Locate the cell with the specified text and output its (x, y) center coordinate. 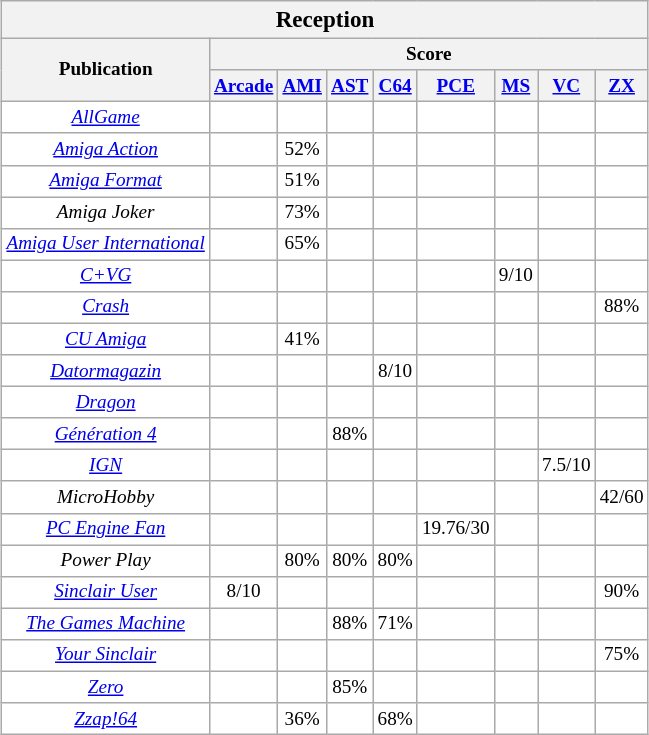
C64 (395, 86)
Power Play (106, 561)
73% (302, 213)
PCE (456, 86)
AllGame (106, 118)
9/10 (516, 276)
42/60 (622, 497)
19.76/30 (456, 529)
Zzap!64 (106, 719)
Publication (106, 70)
52% (302, 149)
Amiga User International (106, 244)
Datormagazin (106, 371)
Zero (106, 687)
Amiga Joker (106, 213)
7.5/10 (567, 466)
VC (567, 86)
Dragon (106, 402)
CU Amiga (106, 339)
36% (302, 719)
Sinclair User (106, 592)
AST (349, 86)
75% (622, 656)
Your Sinclair (106, 656)
MicroHobby (106, 497)
71% (395, 624)
PC Engine Fan (106, 529)
Crash (106, 308)
51% (302, 181)
Arcade (244, 86)
68% (395, 719)
The Games Machine (106, 624)
MS (516, 86)
65% (302, 244)
AMI (302, 86)
Amiga Format (106, 181)
Génération 4 (106, 434)
85% (349, 687)
C+VG (106, 276)
41% (302, 339)
Score (428, 54)
90% (622, 592)
IGN (106, 466)
Reception (325, 20)
Amiga Action (106, 149)
ZX (622, 86)
